Search for the cell housing the specified text and yield its (x, y) center coordinate. 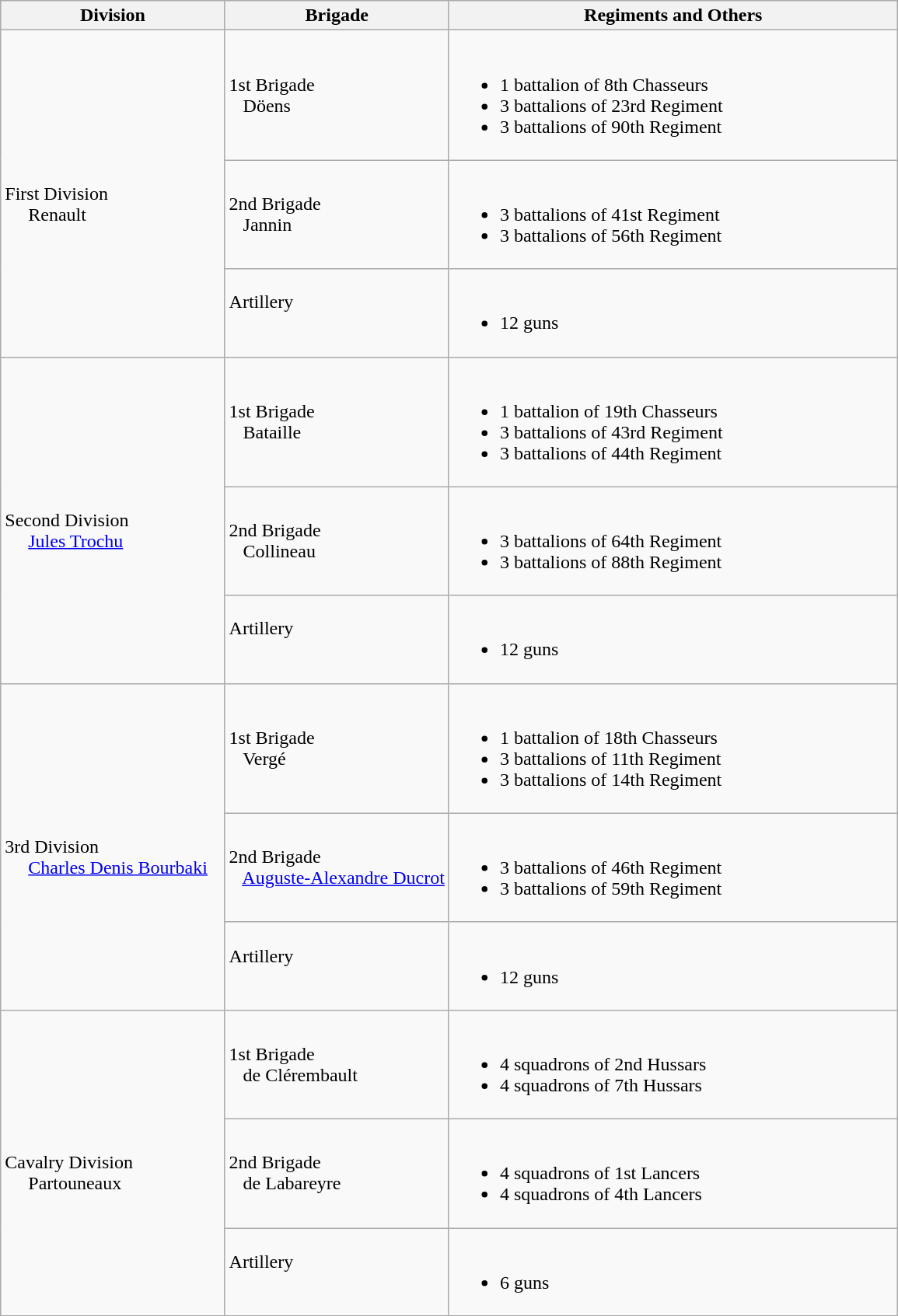
6 guns (673, 1272)
2nd Brigade Collineau (337, 541)
3 battalions of 46th Regiment3 battalions of 59th Regiment (673, 867)
4 squadrons of 1st Lancers4 squadrons of 4th Lancers (673, 1173)
2nd Brigade de Labareyre (337, 1173)
1st Brigade Bataille (337, 421)
1 battalion of 8th Chasseurs3 battalions of 23rd Regiment3 battalions of 90th Regiment (673, 95)
1 battalion of 19th Chasseurs3 battalions of 43rd Regiment3 battalions of 44th Regiment (673, 421)
1 battalion of 18th Chasseurs3 battalions of 11th Regiment3 battalions of 14th Regiment (673, 748)
1st Brigade de Clérembault (337, 1064)
1st Brigade Vergé (337, 748)
Cavalry Division Partouneaux (113, 1163)
1st Brigade Döens (337, 95)
Division (113, 16)
3rd Division Charles Denis Bourbaki (113, 846)
4 squadrons of 2nd Hussars4 squadrons of 7th Hussars (673, 1064)
3 battalions of 41st Regiment3 battalions of 56th Regiment (673, 215)
2nd Brigade Auguste-Alexandre Ducrot (337, 867)
First Division Renault (113, 194)
2nd Brigade Jannin (337, 215)
Brigade (337, 16)
Regiments and Others (673, 16)
3 battalions of 64th Regiment3 battalions of 88th Regiment (673, 541)
Second Division Jules Trochu (113, 520)
